Return [X, Y] of the center of cell containing provided text 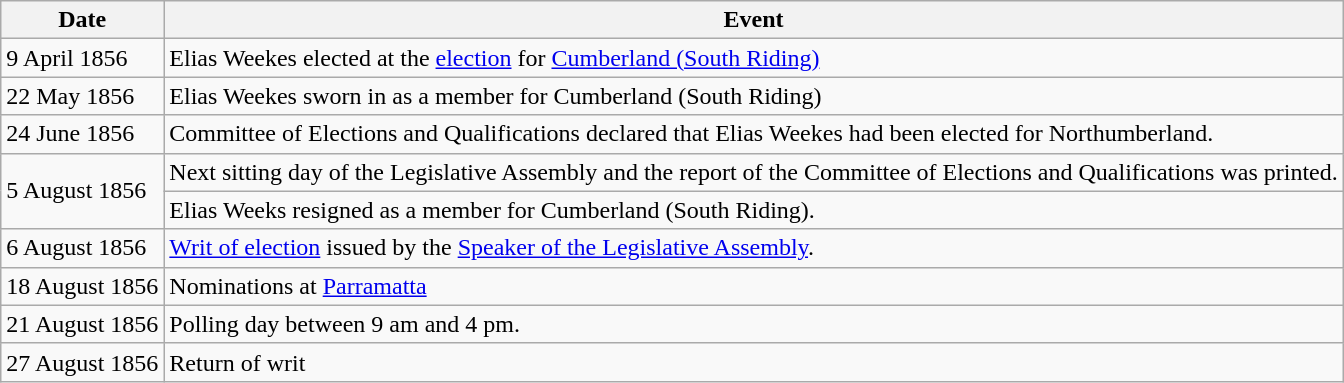
Return of writ [754, 362]
Elias Weeks resigned as a member for Cumberland (South Riding). [754, 210]
Nominations at Parramatta [754, 286]
Elias Weekes sworn in as a member for Cumberland (South Riding) [754, 96]
6 August 1856 [82, 248]
9 April 1856 [82, 58]
Date [82, 20]
Writ of election issued by the Speaker of the Legislative Assembly. [754, 248]
Event [754, 20]
27 August 1856 [82, 362]
18 August 1856 [82, 286]
22 May 1856 [82, 96]
5 August 1856 [82, 191]
24 June 1856 [82, 134]
21 August 1856 [82, 324]
Next sitting day of the Legislative Assembly and the report of the Committee of Elections and Qualifications was printed. [754, 172]
Elias Weekes elected at the election for Cumberland (South Riding) [754, 58]
Polling day between 9 am and 4 pm. [754, 324]
Committee of Elections and Qualifications declared that Elias Weekes had been elected for Northumberland. [754, 134]
